Determine the (x, y) coordinate at the center of the cell enclosing the given text.  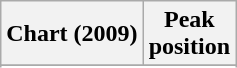
Chart (2009) (72, 34)
Peakposition (189, 34)
